Detect which cell encompasses the target text, then output its [X, Y] center coordinate. 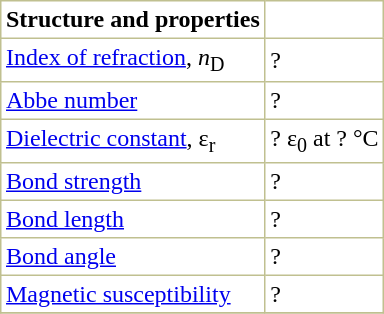
Bond angle [133, 257]
Abbe number [133, 101]
Structure and properties [133, 20]
Magnetic susceptibility [133, 295]
Index of refraction, nD [133, 60]
Bond strength [133, 182]
? ε0 at ? °C [324, 142]
Bond length [133, 220]
Dielectric constant, εr [133, 142]
